Determine the [x, y] coordinate at the center of the cell enclosing the given text.  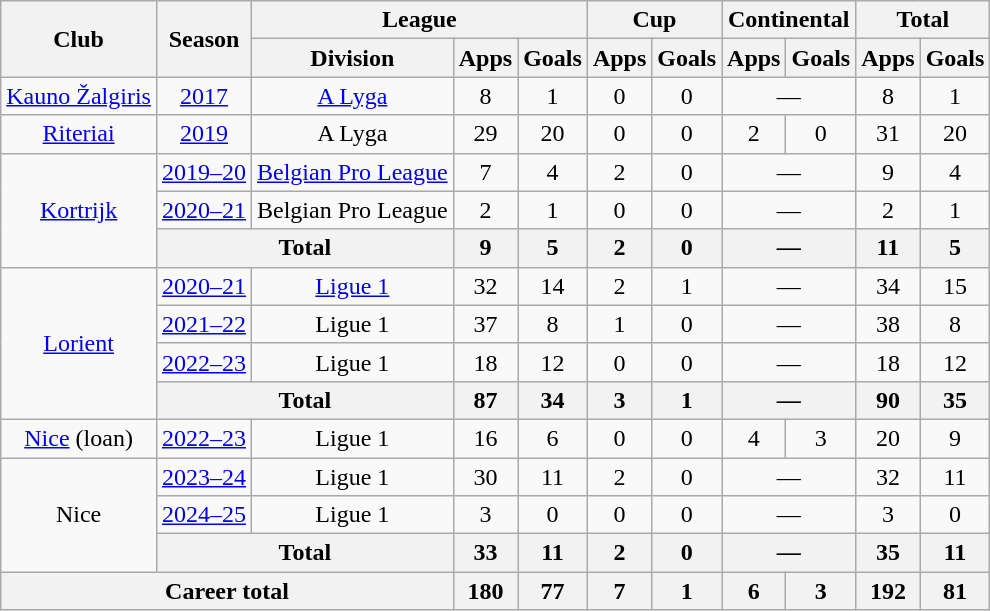
Club [79, 39]
38 [888, 324]
81 [955, 591]
Career total [227, 591]
15 [955, 286]
Kauno Žalgiris [79, 96]
Kortrijk [79, 210]
Division [353, 58]
2017 [204, 96]
2019 [204, 134]
29 [485, 134]
30 [485, 477]
2023–24 [204, 477]
Nice (loan) [79, 438]
87 [485, 400]
33 [485, 553]
Nice [79, 515]
Riteriai [79, 134]
192 [888, 591]
31 [888, 134]
2019–20 [204, 172]
Cup [654, 20]
2021–22 [204, 324]
77 [553, 591]
Continental [789, 20]
Lorient [79, 343]
Season [204, 39]
16 [485, 438]
2024–25 [204, 515]
90 [888, 400]
180 [485, 591]
League [420, 20]
14 [553, 286]
37 [485, 324]
